Detect which cell encompasses the target text, then output its (X, Y) center coordinate. 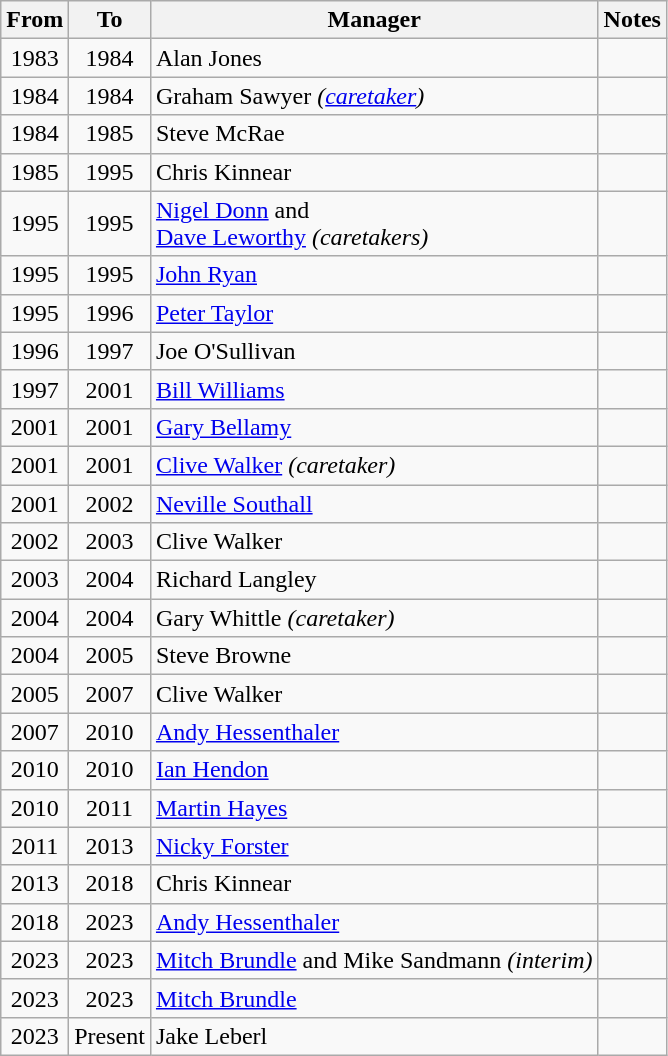
Richard Langley (374, 580)
Steve McRae (374, 134)
Martin Hayes (374, 808)
Ian Hendon (374, 770)
Jake Leberl (374, 1036)
Present (110, 1036)
Gary Whittle (caretaker) (374, 618)
Clive Walker (caretaker) (374, 465)
Alan Jones (374, 58)
Mitch Brundle and Mike Sandmann (interim) (374, 960)
Notes (632, 20)
Neville Southall (374, 503)
1983 (35, 58)
Nigel Donn andDave Leworthy (caretakers) (374, 224)
Peter Taylor (374, 313)
Gary Bellamy (374, 427)
To (110, 20)
From (35, 20)
Joe O'Sullivan (374, 351)
Graham Sawyer (caretaker) (374, 96)
Manager (374, 20)
Steve Browne (374, 656)
Nicky Forster (374, 846)
Mitch Brundle (374, 998)
Bill Williams (374, 389)
John Ryan (374, 275)
